Pinpoint the cell where the given text exists, returning its [X, Y] midpoint coordinate. 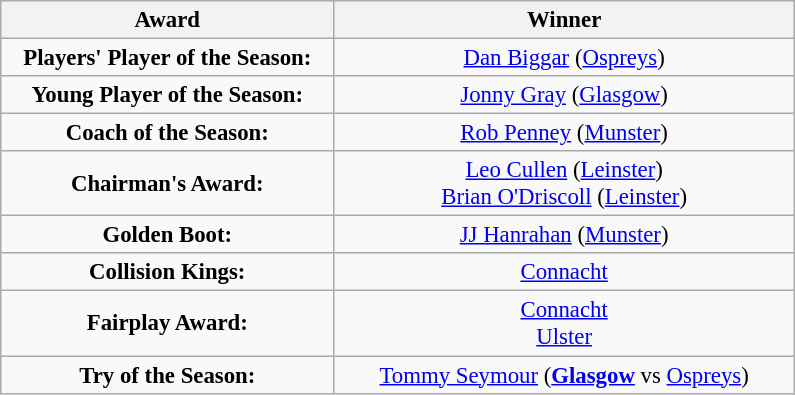
Rob Penney (Munster) [564, 133]
Try of the Season: [168, 375]
JJ Hanrahan (Munster) [564, 235]
Chairman's Award: [168, 184]
Coach of the Season: [168, 133]
Winner [564, 20]
Collision Kings: [168, 273]
Jonny Gray (Glasgow) [564, 95]
Leo Cullen (Leinster) Brian O'Driscoll (Leinster) [564, 184]
Young Player of the Season: [168, 95]
Award [168, 20]
Connacht [564, 273]
Fairplay Award: [168, 324]
Tommy Seymour (Glasgow vs Ospreys) [564, 375]
Dan Biggar (Ospreys) [564, 58]
Connacht Ulster [564, 324]
Golden Boot: [168, 235]
Players' Player of the Season: [168, 58]
